For the text-containing cell, return its midpoint in (X, Y) coordinate format. 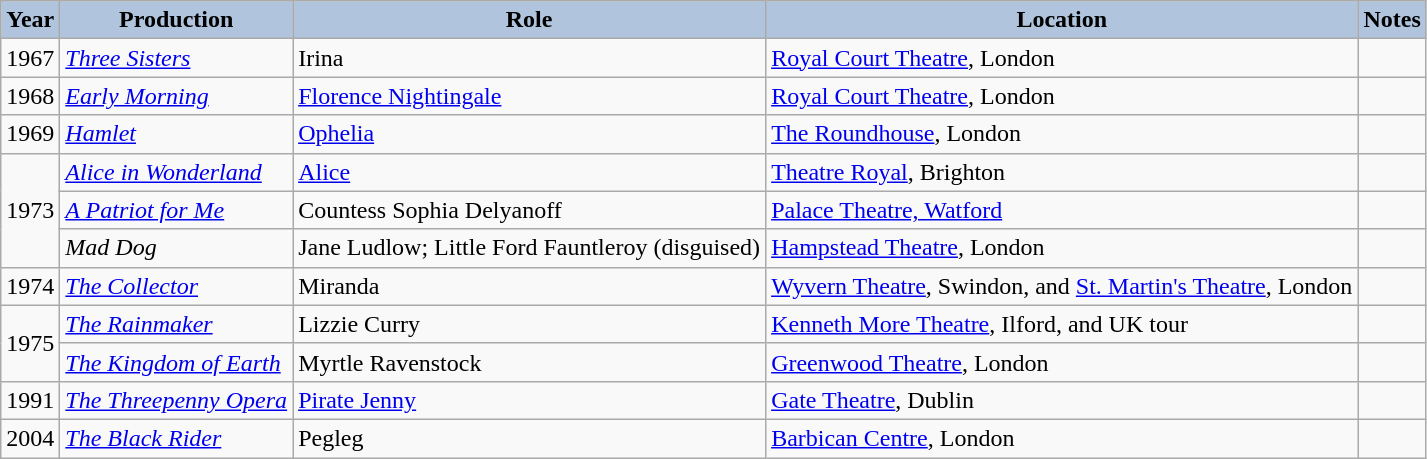
The Kingdom of Earth (176, 362)
1974 (30, 286)
Early Morning (176, 96)
Notes (1392, 20)
Gate Theatre, Dublin (1062, 400)
1967 (30, 58)
Hampstead Theatre, London (1062, 248)
Theatre Royal, Brighton (1062, 172)
Location (1062, 20)
Alice in Wonderland (176, 172)
Mad Dog (176, 248)
Countess Sophia Delyanoff (530, 210)
Jane Ludlow; Little Ford Fauntleroy (disguised) (530, 248)
Alice (530, 172)
Irina (530, 58)
The Black Rider (176, 438)
Lizzie Curry (530, 324)
The Roundhouse, London (1062, 134)
Three Sisters (176, 58)
Palace Theatre, Watford (1062, 210)
1991 (30, 400)
Florence Nightingale (530, 96)
1975 (30, 343)
Myrtle Ravenstock (530, 362)
The Collector (176, 286)
A Patriot for Me (176, 210)
1969 (30, 134)
Year (30, 20)
Hamlet (176, 134)
Greenwood Theatre, London (1062, 362)
Miranda (530, 286)
Role (530, 20)
Barbican Centre, London (1062, 438)
1968 (30, 96)
Ophelia (530, 134)
Production (176, 20)
1973 (30, 210)
Wyvern Theatre, Swindon, and St. Martin's Theatre, London (1062, 286)
Pegleg (530, 438)
2004 (30, 438)
The Rainmaker (176, 324)
The Threepenny Opera (176, 400)
Kenneth More Theatre, Ilford, and UK tour (1062, 324)
Pirate Jenny (530, 400)
